Determine the (X, Y) coordinate at the center of the cell enclosing the given text.  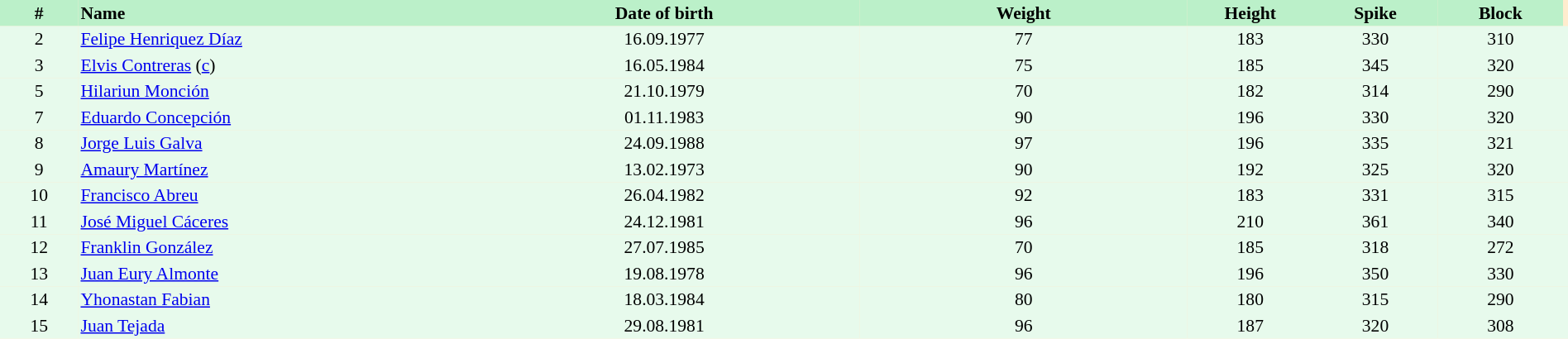
325 (1374, 169)
308 (1500, 326)
24.09.1988 (664, 144)
01.11.1983 (664, 117)
12 (39, 248)
18.03.1984 (664, 299)
Juan Eury Almonte (273, 274)
13.02.1973 (664, 169)
16.05.1984 (664, 65)
# (39, 13)
Elvis Contreras (c) (273, 65)
350 (1374, 274)
97 (1024, 144)
5 (39, 91)
16.09.1977 (664, 40)
272 (1500, 248)
180 (1250, 299)
10 (39, 195)
11 (39, 222)
Weight (1024, 13)
9 (39, 169)
340 (1500, 222)
24.12.1981 (664, 222)
361 (1374, 222)
75 (1024, 65)
Amaury Martínez (273, 169)
19.08.1978 (664, 274)
Name (273, 13)
187 (1250, 326)
27.07.1985 (664, 248)
Francisco Abreu (273, 195)
2 (39, 40)
13 (39, 274)
77 (1024, 40)
29.08.1981 (664, 326)
318 (1374, 248)
Block (1500, 13)
Franklin González (273, 248)
15 (39, 326)
Felipe Henriquez Díaz (273, 40)
321 (1500, 144)
80 (1024, 299)
7 (39, 117)
92 (1024, 195)
Juan Tejada (273, 326)
José Miguel Cáceres (273, 222)
3 (39, 65)
314 (1374, 91)
8 (39, 144)
210 (1250, 222)
331 (1374, 195)
Eduardo Concepción (273, 117)
182 (1250, 91)
192 (1250, 169)
Jorge Luis Galva (273, 144)
335 (1374, 144)
345 (1374, 65)
Yhonastan Fabian (273, 299)
Height (1250, 13)
14 (39, 299)
21.10.1979 (664, 91)
26.04.1982 (664, 195)
Spike (1374, 13)
310 (1500, 40)
Date of birth (664, 13)
Hilariun Monción (273, 91)
